Search for the cell housing the specified text and yield its (X, Y) center coordinate. 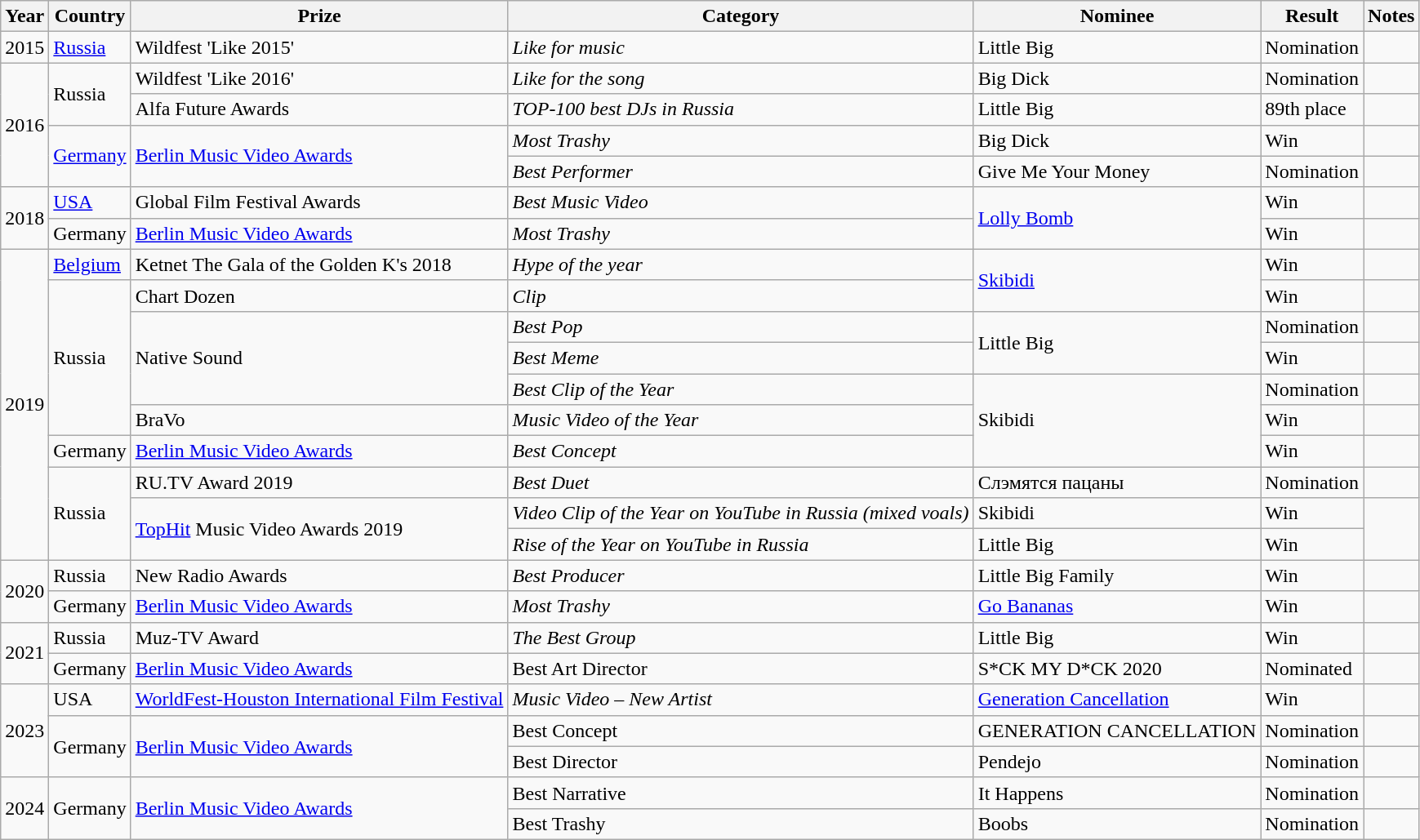
Like for the song (741, 78)
Muz-TV Award (319, 638)
WorldFest-Houston International Film Festival (319, 700)
Pendejo (1117, 762)
Prize (319, 16)
Nominee (1117, 16)
Hype of the year (741, 264)
Like for music (741, 47)
2015 (24, 47)
Rise of the Year on YouTube in Russia (741, 544)
2019 (24, 405)
2021 (24, 653)
TopHit Music Video Awards 2019 (319, 529)
2020 (24, 591)
Best Duet (741, 482)
Lolly Bomb (1117, 218)
Wildfest 'Like 2016' (319, 78)
Boobs (1117, 824)
RU.TV Award 2019 (319, 482)
Global Film Festival Awards (319, 202)
Native Sound (319, 358)
Ketnet The Gala of the Golden K's 2018 (319, 264)
New Radio Awards (319, 576)
Best Art Director (741, 669)
Best Trashy (741, 824)
2016 (24, 125)
2023 (24, 731)
Category (741, 16)
89th place (1312, 109)
Wildfest 'Like 2015' (319, 47)
S*CK MY D*CK 2020 (1117, 669)
Notes (1391, 16)
Little Big Family (1117, 576)
It Happens (1117, 793)
Best Meme (741, 358)
Best Director (741, 762)
Country (90, 16)
Best Clip of the Year (741, 389)
Alfa Future Awards (319, 109)
Music Video – New Artist (741, 700)
Clip (741, 296)
BraVo (319, 420)
Best Performer (741, 171)
Chart Dozen (319, 296)
GENERATION CANCELLATION (1117, 731)
Nominated (1312, 669)
TOP-100 best DJs in Russia (741, 109)
Слэмятся пацаны (1117, 482)
Go Bananas (1117, 607)
Belgium (90, 264)
Best Music Video (741, 202)
2024 (24, 808)
Year (24, 16)
Music Video of the Year (741, 420)
Give Me Your Money (1117, 171)
The Best Group (741, 638)
Generation Cancellation (1117, 700)
2018 (24, 218)
Result (1312, 16)
Video Clip of the Year on YouTube in Russia (mixed voals) (741, 513)
Best Pop (741, 327)
Best Narrative (741, 793)
Best Producer (741, 576)
